Return the (x, y) coordinate for the center point of the cell that contains the specified text.  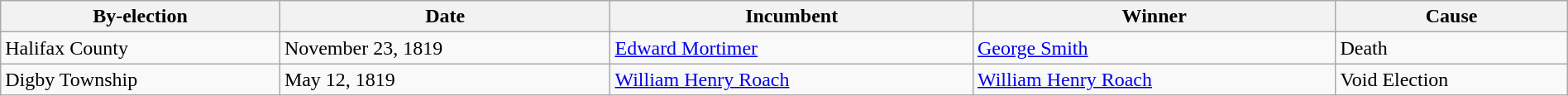
By-election (141, 17)
Halifax County (141, 48)
Death (1451, 48)
Winner (1154, 17)
Date (445, 17)
Incumbent (791, 17)
Cause (1451, 17)
Void Election (1451, 79)
George Smith (1154, 48)
Edward Mortimer (791, 48)
May 12, 1819 (445, 79)
November 23, 1819 (445, 48)
Digby Township (141, 79)
